Scan for the cell matching the given text and deliver its [X, Y] coordinate at center. 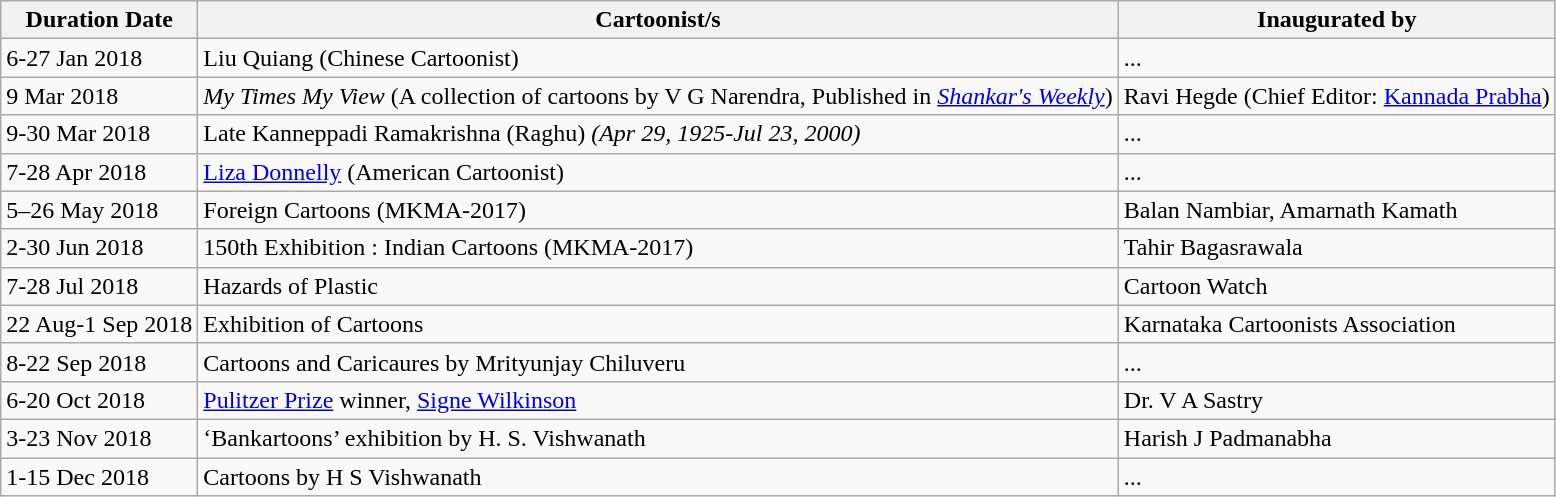
150th Exhibition : Indian Cartoons (MKMA-2017) [658, 248]
Karnataka Cartoonists Association [1336, 324]
6-20 Oct 2018 [100, 400]
Tahir Bagasrawala [1336, 248]
Ravi Hegde (Chief Editor: Kannada Prabha) [1336, 96]
Cartoons and Caricaures by Mrityunjay Chiluveru [658, 362]
5–26 May 2018 [100, 210]
Inaugurated by [1336, 20]
Pulitzer Prize winner, Signe Wilkinson [658, 400]
Harish J Padmanabha [1336, 438]
My Times My View (A collection of cartoons by V G Narendra, Published in Shankar's Weekly) [658, 96]
1-15 Dec 2018 [100, 477]
‘Bankartoons’ exhibition by H. S. Vishwanath [658, 438]
7-28 Apr 2018 [100, 172]
Liu Quiang (Chinese Cartoonist) [658, 58]
Late Kanneppadi Ramakrishna (Raghu) (Apr 29, 1925-Jul 23, 2000) [658, 134]
22 Aug-1 Sep 2018 [100, 324]
Exhibition of Cartoons [658, 324]
Duration Date [100, 20]
3-23 Nov 2018 [100, 438]
Foreign Cartoons (MKMA-2017) [658, 210]
Liza Donnelly (American Cartoonist) [658, 172]
7-28 Jul 2018 [100, 286]
Cartoonist/s [658, 20]
9 Mar 2018 [100, 96]
Dr. V A Sastry [1336, 400]
9-30 Mar 2018 [100, 134]
Hazards of Plastic [658, 286]
6-27 Jan 2018 [100, 58]
Balan Nambiar, Amarnath Kamath [1336, 210]
8-22 Sep 2018 [100, 362]
Cartoons by H S Vishwanath [658, 477]
Cartoon Watch [1336, 286]
2-30 Jun 2018 [100, 248]
